Provide the (X, Y) coordinate of the cell's center where the given text is located.  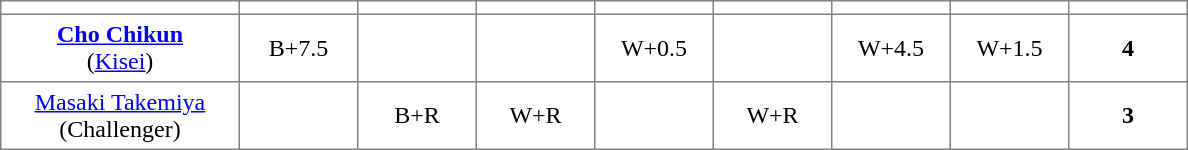
W+4.5 (891, 48)
W+1.5 (1009, 48)
Cho Chikun (Kisei) (120, 48)
W+0.5 (654, 48)
B+7.5 (298, 48)
4 (1128, 48)
B+R (417, 116)
Masaki Takemiya (Challenger) (120, 116)
3 (1128, 116)
